Output the (x, y) coordinate of the center of the cell containing the given text.  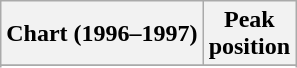
Chart (1996–1997) (102, 34)
Peakposition (249, 34)
